From the cell containing the given text, extract its center point as (x, y) coordinate. 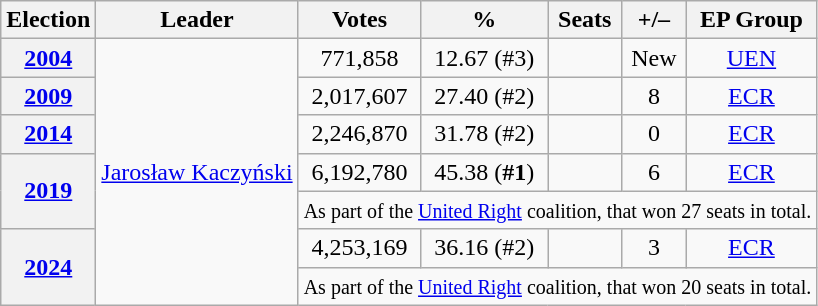
0 (654, 134)
12.67 (#3) (484, 58)
As part of the United Right coalition, that won 27 seats in total. (558, 210)
Votes (360, 20)
8 (654, 96)
4,253,169 (360, 248)
Jarosław Kaczyński (197, 172)
36.16 (#2) (484, 248)
2019 (48, 191)
2014 (48, 134)
3 (654, 248)
+/– (654, 20)
Leader (197, 20)
New (654, 58)
31.78 (#2) (484, 134)
45.38 (#1) (484, 172)
2024 (48, 267)
2004 (48, 58)
771,858 (360, 58)
As part of the United Right coalition, that won 20 seats in total. (558, 286)
6,192,780 (360, 172)
6 (654, 172)
% (484, 20)
2009 (48, 96)
EP Group (752, 20)
Seats (585, 20)
Election (48, 20)
UEN (752, 58)
2,246,870 (360, 134)
2,017,607 (360, 96)
27.40 (#2) (484, 96)
